Pinpoint the cell where the given text exists, returning its (X, Y) midpoint coordinate. 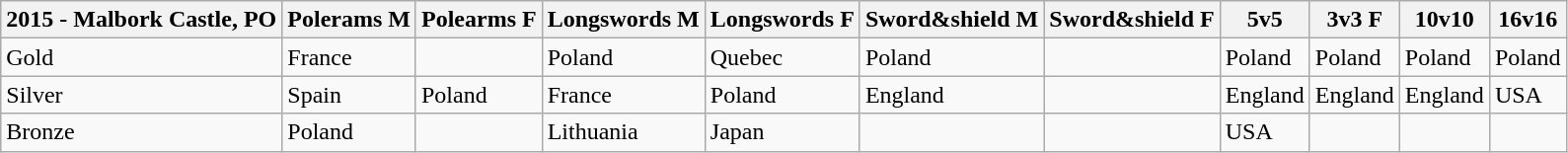
Longswords M (624, 20)
Polerams M (349, 20)
Polearms F (479, 20)
Gold (142, 57)
Sword&shield M (951, 20)
16v16 (1528, 20)
10v10 (1445, 20)
Silver (142, 95)
3v3 F (1354, 20)
Japan (782, 132)
5v5 (1265, 20)
Bronze (142, 132)
Sword&shield F (1132, 20)
Spain (349, 95)
Quebec (782, 57)
Lithuania (624, 132)
2015 - Malbork Castle, PO (142, 20)
Longswords F (782, 20)
